Extract the [X, Y] coordinate from the center of the cell holding the provided text.  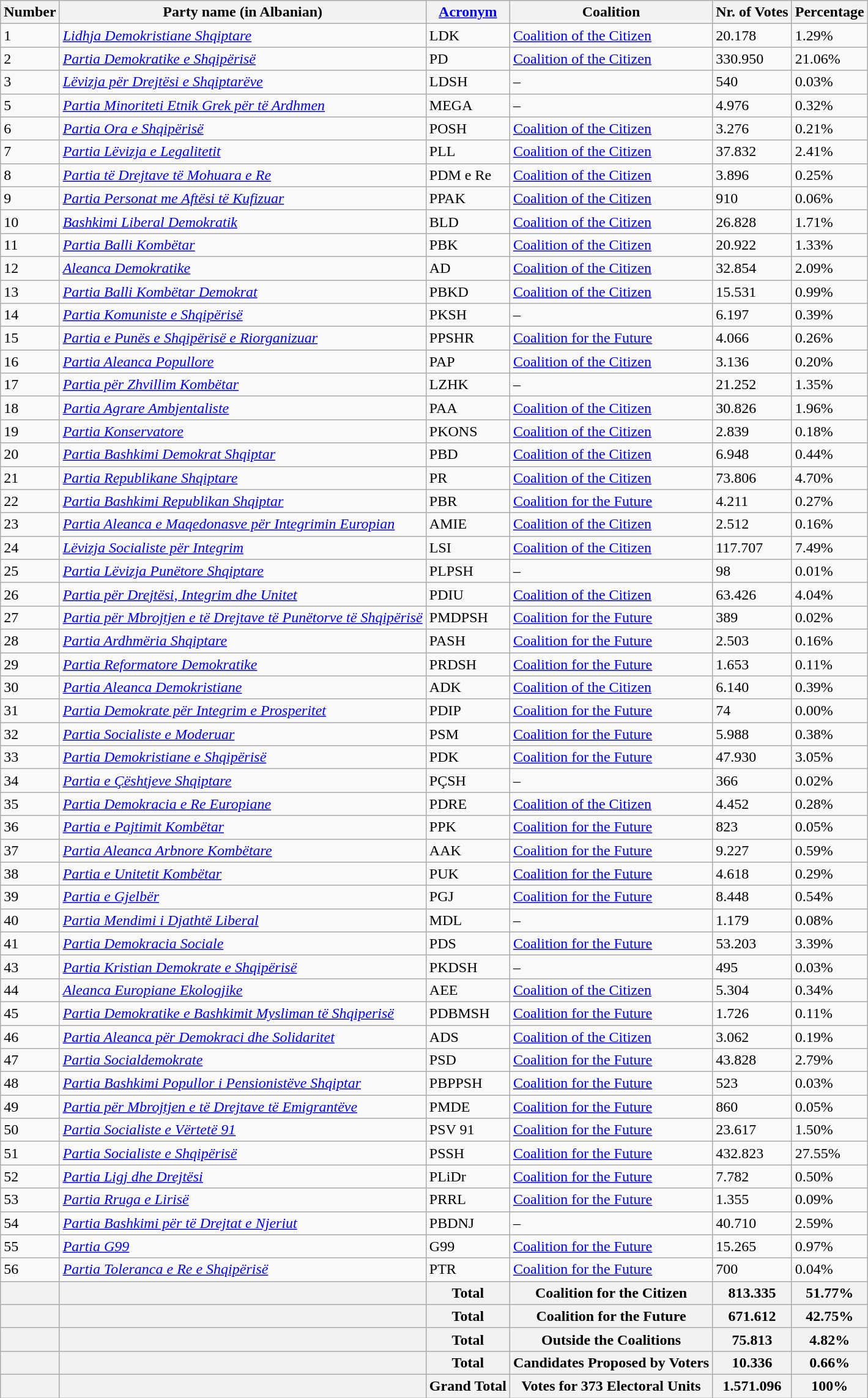
PRDSH [467, 664]
53.203 [752, 943]
Partia Demokrate për Integrim e Prosperitet [242, 711]
0.50% [829, 1177]
Partia Demokracia e Re Europiane [242, 804]
2 [30, 59]
49 [30, 1107]
5.988 [752, 734]
671.612 [752, 1316]
14 [30, 315]
Grand Total [467, 1386]
LZHK [467, 385]
47.930 [752, 757]
53 [30, 1200]
813.335 [752, 1293]
33 [30, 757]
AEE [467, 990]
15.531 [752, 292]
7.782 [752, 1177]
PLiDr [467, 1177]
74 [752, 711]
Partia Rruga e Lirisë [242, 1200]
Partia Balli Kombëtar Demokrat [242, 292]
0.21% [829, 128]
Nr. of Votes [752, 12]
Partia Kristian Demokrate e Shqipërisë [242, 967]
37.832 [752, 152]
ADK [467, 688]
Partia Balli Kombëtar [242, 245]
52 [30, 1177]
Percentage [829, 12]
42.75% [829, 1316]
Partia G99 [242, 1246]
Lëvizja për Drejtësi e Shqiptarëve [242, 82]
Aleanca Demokratike [242, 268]
21.252 [752, 385]
0.06% [829, 198]
Partia e Pajtimit Kombëtar [242, 827]
PSD [467, 1060]
495 [752, 967]
AD [467, 268]
PKDSH [467, 967]
51 [30, 1153]
34 [30, 781]
2.09% [829, 268]
39 [30, 897]
0.08% [829, 920]
Partia Socialiste e Moderuar [242, 734]
20.178 [752, 35]
LSI [467, 548]
32 [30, 734]
ADS [467, 1037]
37 [30, 850]
8 [30, 175]
Partia të Drejtave të Mohuara e Re [242, 175]
Aleanca Europiane Ekologjike [242, 990]
0.19% [829, 1037]
6.140 [752, 688]
63.426 [752, 594]
POSH [467, 128]
823 [752, 827]
56 [30, 1270]
Partia Demokracia Sociale [242, 943]
Partia e Çështjeve Shqiptare [242, 781]
Candidates Proposed by Voters [610, 1363]
Partia Lëvizja Punëtore Shqiptare [242, 571]
Partia për Mbrojtjen e të Drejtave të Emigrantëve [242, 1107]
0.59% [829, 850]
Partia Socialdemokrate [242, 1060]
MEGA [467, 105]
3.896 [752, 175]
PDS [467, 943]
32.854 [752, 268]
PMDE [467, 1107]
Partia Aleanca Arbnore Kombëtare [242, 850]
23.617 [752, 1130]
50 [30, 1130]
20 [30, 455]
BLD [467, 221]
10.336 [752, 1363]
PDRE [467, 804]
2.59% [829, 1223]
Coalition [610, 12]
0.09% [829, 1200]
1.726 [752, 1013]
Partia Bashkimi Popullor i Pensionistëve Shqiptar [242, 1084]
Partia Socialiste e Shqipërisë [242, 1153]
44 [30, 990]
Partia Demokratike e Bashkimit Mysliman të Shqiperisë [242, 1013]
3.276 [752, 128]
3.136 [752, 362]
Lidhja Demokristiane Shqiptare [242, 35]
PPAK [467, 198]
PTR [467, 1270]
Partia Aleanca e Maqedonasve për Integrimin Europian [242, 524]
54 [30, 1223]
27.55% [829, 1153]
3 [30, 82]
12 [30, 268]
PBD [467, 455]
Partia Agrare Ambjentaliste [242, 408]
36 [30, 827]
2.41% [829, 152]
Party name (in Albanian) [242, 12]
Partia Bashkimi Republikan Shqiptar [242, 501]
0.34% [829, 990]
PBK [467, 245]
Partia Mendimi i Djathtë Liberal [242, 920]
Partia për Zhvillim Kombëtar [242, 385]
48 [30, 1084]
0.27% [829, 501]
28 [30, 641]
Partia për Drejtësi, Integrim dhe Unitet [242, 594]
55 [30, 1246]
0.18% [829, 431]
0.97% [829, 1246]
Bashkimi Liberal Demokratik [242, 221]
PD [467, 59]
Partia Aleanca Demokristiane [242, 688]
Partia Republikane Shqiptare [242, 478]
1.29% [829, 35]
LDSH [467, 82]
1.71% [829, 221]
PSV 91 [467, 1130]
Partia për Mbrojtjen e të Drejtave të Punëtorve të Shqipërisë [242, 617]
0.32% [829, 105]
26 [30, 594]
Coalition for the Citizen [610, 1293]
PBPPSH [467, 1084]
73.806 [752, 478]
11 [30, 245]
Partia Konservatore [242, 431]
PPSHR [467, 338]
6.948 [752, 455]
31 [30, 711]
Partia e Gjelbër [242, 897]
PPK [467, 827]
19 [30, 431]
1.35% [829, 385]
4.452 [752, 804]
PDBMSH [467, 1013]
40 [30, 920]
Acronym [467, 12]
35 [30, 804]
18 [30, 408]
4.04% [829, 594]
23 [30, 524]
24 [30, 548]
7.49% [829, 548]
2.839 [752, 431]
Partia Aleanca Popullore [242, 362]
4.211 [752, 501]
Number [30, 12]
0.04% [829, 1270]
Partia Demokristiane e Shqipërisë [242, 757]
PRRL [467, 1200]
Partia Ligj dhe Drejtësi [242, 1177]
Lëvizja Socialiste për Integrim [242, 548]
1.96% [829, 408]
25 [30, 571]
Partia Socialiste e Vërtetë 91 [242, 1130]
432.823 [752, 1153]
17 [30, 385]
5 [30, 105]
98 [752, 571]
PGJ [467, 897]
117.707 [752, 548]
8.448 [752, 897]
9 [30, 198]
PDK [467, 757]
PDIU [467, 594]
AAK [467, 850]
Partia Komuniste e Shqipërisë [242, 315]
41 [30, 943]
46 [30, 1037]
4.976 [752, 105]
Partia e Punës e Shqipërisë e Riorganizuar [242, 338]
22 [30, 501]
523 [752, 1084]
10 [30, 221]
PASH [467, 641]
1 [30, 35]
6.197 [752, 315]
7 [30, 152]
4.70% [829, 478]
3.062 [752, 1037]
29 [30, 664]
4.066 [752, 338]
100% [829, 1386]
75.813 [752, 1339]
0.29% [829, 874]
PKSH [467, 315]
Partia Toleranca e Re e Shqipërisë [242, 1270]
0.54% [829, 897]
2.79% [829, 1060]
366 [752, 781]
15.265 [752, 1246]
G99 [467, 1246]
330.950 [752, 59]
860 [752, 1107]
Partia Ardhmëria Shqiptare [242, 641]
MDL [467, 920]
13 [30, 292]
Partia Ora e Shqipërisë [242, 128]
1.653 [752, 664]
30 [30, 688]
2.512 [752, 524]
Partia Bashkimi për të Drejtat e Njeriut [242, 1223]
1.33% [829, 245]
45 [30, 1013]
4.618 [752, 874]
30.826 [752, 408]
540 [752, 82]
16 [30, 362]
PSSH [467, 1153]
Partia Bashkimi Demokrat Shqiptar [242, 455]
0.01% [829, 571]
Votes for 373 Electoral Units [610, 1386]
PAA [467, 408]
4.82% [829, 1339]
0.26% [829, 338]
9.227 [752, 850]
0.25% [829, 175]
910 [752, 198]
43 [30, 967]
PBKD [467, 292]
PLL [467, 152]
PSM [467, 734]
51.77% [829, 1293]
AMIE [467, 524]
700 [752, 1270]
PKONS [467, 431]
0.44% [829, 455]
21 [30, 478]
PBDNJ [467, 1223]
Outside the Coalitions [610, 1339]
0.00% [829, 711]
Partia e Unitetit Kombëtar [242, 874]
20.922 [752, 245]
47 [30, 1060]
26.828 [752, 221]
5.304 [752, 990]
PLPSH [467, 571]
6 [30, 128]
43.828 [752, 1060]
PDM e Re [467, 175]
2.503 [752, 641]
0.38% [829, 734]
1.355 [752, 1200]
1.571.096 [752, 1386]
PDIP [467, 711]
1.50% [829, 1130]
3.05% [829, 757]
Partia Aleanca për Demokraci dhe Solidaritet [242, 1037]
Partia Lëvizja e Legalitetit [242, 152]
0.20% [829, 362]
40.710 [752, 1223]
27 [30, 617]
Partia Personat me Aftësi të Kufizuar [242, 198]
38 [30, 874]
PÇSH [467, 781]
PR [467, 478]
PAP [467, 362]
21.06% [829, 59]
389 [752, 617]
0.28% [829, 804]
3.39% [829, 943]
1.179 [752, 920]
Partia Demokratike e Shqipërisë [242, 59]
PBR [467, 501]
LDK [467, 35]
Partia Reformatore Demokratike [242, 664]
15 [30, 338]
PMDPSH [467, 617]
Partia Minoriteti Etnik Grek për të Ardhmen [242, 105]
0.66% [829, 1363]
0.99% [829, 292]
PUK [467, 874]
